Return [x, y] of the center of cell containing provided text 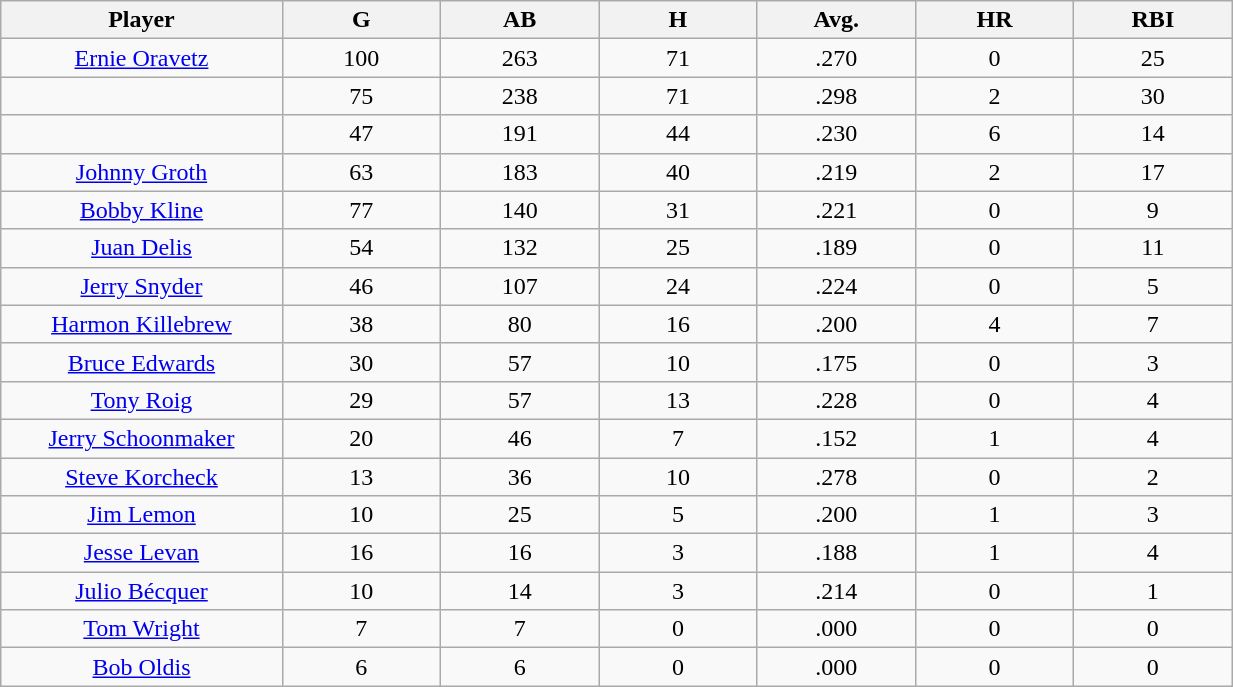
Julio Bécquer [142, 591]
47 [361, 134]
24 [678, 286]
Ernie Oravetz [142, 58]
Tom Wright [142, 629]
100 [361, 58]
H [678, 20]
31 [678, 210]
238 [519, 96]
Jesse Levan [142, 553]
44 [678, 134]
29 [361, 400]
63 [361, 172]
36 [519, 477]
17 [1153, 172]
140 [519, 210]
40 [678, 172]
.152 [836, 438]
Bob Oldis [142, 667]
77 [361, 210]
Avg. [836, 20]
RBI [1153, 20]
Jerry Snyder [142, 286]
.189 [836, 248]
.230 [836, 134]
.214 [836, 591]
Bobby Kline [142, 210]
107 [519, 286]
11 [1153, 248]
Steve Korcheck [142, 477]
263 [519, 58]
132 [519, 248]
183 [519, 172]
38 [361, 324]
.219 [836, 172]
Jim Lemon [142, 515]
.188 [836, 553]
20 [361, 438]
.278 [836, 477]
G [361, 20]
Harmon Killebrew [142, 324]
.270 [836, 58]
9 [1153, 210]
Juan Delis [142, 248]
75 [361, 96]
54 [361, 248]
.221 [836, 210]
.298 [836, 96]
.228 [836, 400]
Player [142, 20]
.224 [836, 286]
191 [519, 134]
.175 [836, 362]
Bruce Edwards [142, 362]
Jerry Schoonmaker [142, 438]
Tony Roig [142, 400]
AB [519, 20]
80 [519, 324]
HR [994, 20]
Johnny Groth [142, 172]
